Output the [x, y] coordinate of the center of the cell containing the given text.  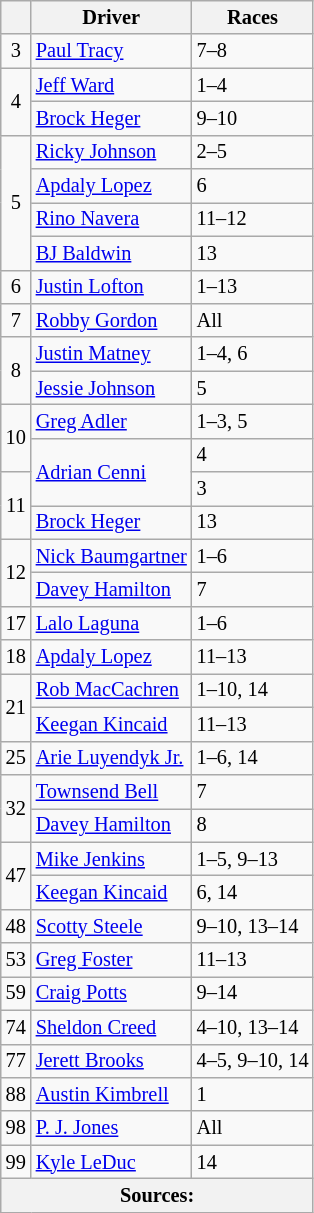
77 [16, 1061]
Rino Navera [112, 219]
Justin Lofton [112, 287]
11–12 [253, 219]
1–13 [253, 287]
21 [16, 706]
Robby Gordon [112, 320]
10 [16, 438]
Jerett Brooks [112, 1061]
9–14 [253, 993]
Greg Adler [112, 421]
48 [16, 926]
Scotty Steele [112, 926]
Ricky Johnson [112, 152]
74 [16, 1027]
1–6, 14 [253, 758]
9–10 [253, 118]
Adrian Cenni [112, 472]
12 [16, 572]
6, 14 [253, 892]
Rob MacCachren [112, 690]
2–5 [253, 152]
Austin Kimbrell [112, 1094]
4–5, 9–10, 14 [253, 1061]
1–3, 5 [253, 421]
53 [16, 960]
Driver [112, 17]
Races [253, 17]
88 [16, 1094]
Jessie Johnson [112, 388]
1–5, 9–13 [253, 859]
7–8 [253, 51]
Kyle LeDuc [112, 1162]
Nick Baumgartner [112, 556]
1–4, 6 [253, 354]
Justin Matney [112, 354]
Sheldon Creed [112, 1027]
Craig Potts [112, 993]
1 [253, 1094]
25 [16, 758]
Arie Luyendyk Jr. [112, 758]
BJ Baldwin [112, 253]
18 [16, 657]
59 [16, 993]
47 [16, 876]
9–10, 13–14 [253, 926]
P. J. Jones [112, 1128]
4–10, 13–14 [253, 1027]
Mike Jenkins [112, 859]
Sources: [158, 1195]
98 [16, 1128]
17 [16, 623]
1–10, 14 [253, 690]
14 [253, 1162]
32 [16, 808]
Jeff Ward [112, 85]
99 [16, 1162]
1–4 [253, 85]
Townsend Bell [112, 791]
Greg Foster [112, 960]
Paul Tracy [112, 51]
11 [16, 506]
Lalo Laguna [112, 623]
